Search for the cell housing the specified text and yield its (X, Y) center coordinate. 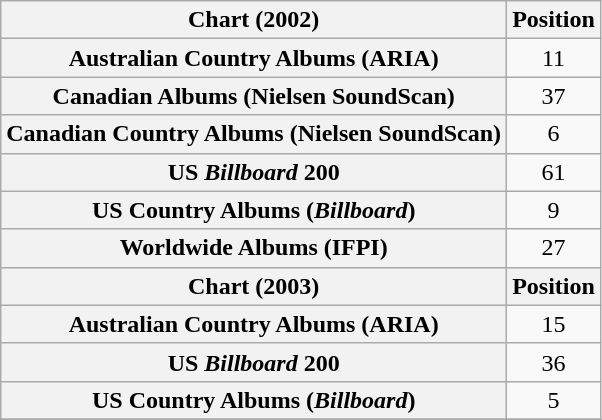
5 (554, 400)
Chart (2002) (254, 20)
61 (554, 172)
9 (554, 210)
Canadian Country Albums (Nielsen SoundScan) (254, 134)
37 (554, 96)
15 (554, 324)
27 (554, 248)
36 (554, 362)
Canadian Albums (Nielsen SoundScan) (254, 96)
11 (554, 58)
Worldwide Albums (IFPI) (254, 248)
Chart (2003) (254, 286)
6 (554, 134)
